Detect which cell encompasses the target text, then output its (x, y) center coordinate. 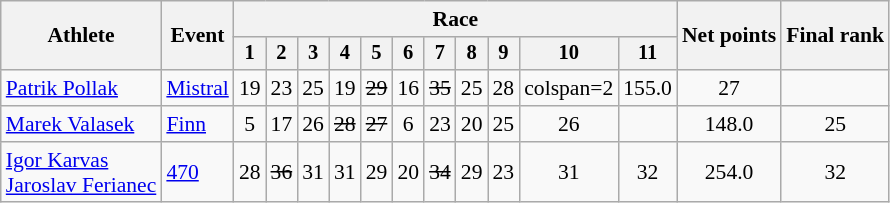
Mistral (197, 88)
34 (440, 172)
4 (345, 54)
11 (648, 54)
Net points (729, 36)
3 (313, 54)
470 (197, 172)
Marek Valasek (82, 124)
148.0 (729, 124)
17 (282, 124)
8 (472, 54)
Finn (197, 124)
Athlete (82, 36)
9 (504, 54)
Event (197, 36)
7 (440, 54)
10 (568, 54)
36 (282, 172)
Igor KarvasJaroslav Ferianec (82, 172)
1 (250, 54)
254.0 (729, 172)
35 (440, 88)
Patrik Pollak (82, 88)
155.0 (648, 88)
2 (282, 54)
Race (456, 19)
Final rank (835, 36)
colspan=2 (568, 88)
16 (408, 88)
